Provide the (x, y) coordinate of the cell's center where the given text is located.  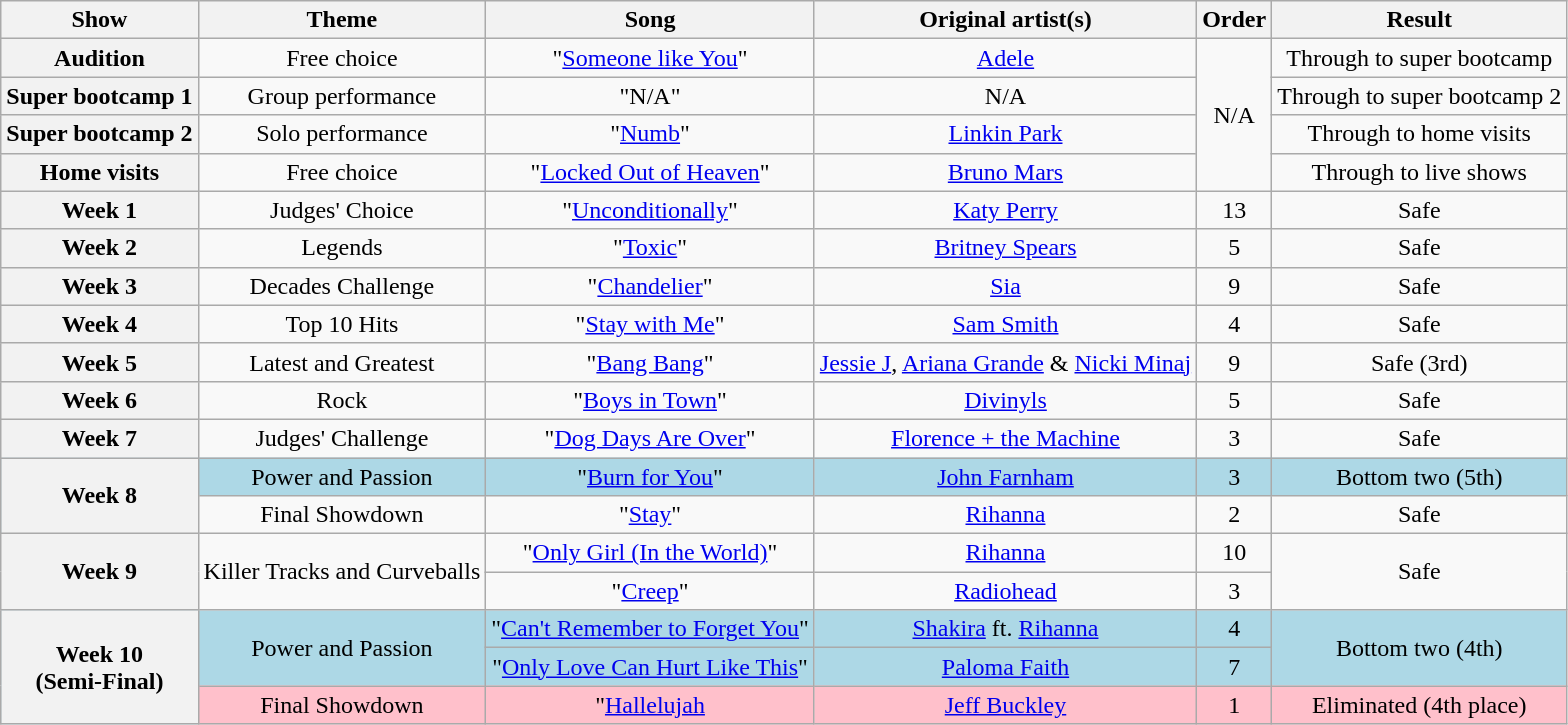
"Stay with Me" (650, 324)
Top 10 Hits (342, 324)
"Dog Days Are Over" (650, 438)
Through to super bootcamp (1420, 58)
Safe (3rd) (1420, 362)
Week 5 (100, 362)
Solo performance (342, 134)
Group performance (342, 96)
Theme (342, 20)
Florence + the Machine (1005, 438)
Adele (1005, 58)
Jessie J, Ariana Grande & Nicki Minaj (1005, 362)
Show (100, 20)
Order (1234, 20)
"Burn for You" (650, 477)
Rock (342, 400)
Week 7 (100, 438)
Week 10(Semi-Final) (100, 667)
"Only Girl (In the World)" (650, 553)
7 (1234, 667)
"Hallelujah (650, 705)
"Someone like You" (650, 58)
Divinyls (1005, 400)
Through to home visits (1420, 134)
Katy Perry (1005, 210)
Bottom two (5th) (1420, 477)
Killer Tracks and Curveballs (342, 572)
"Toxic" (650, 248)
Bruno Mars (1005, 172)
"Bang Bang" (650, 362)
Sia (1005, 286)
Song (650, 20)
"Creep" (650, 591)
Audition (100, 58)
13 (1234, 210)
Week 9 (100, 572)
10 (1234, 553)
"Unconditionally" (650, 210)
"Stay" (650, 515)
John Farnham (1005, 477)
Week 4 (100, 324)
Paloma Faith (1005, 667)
Judges' Challenge (342, 438)
"N/A" (650, 96)
"Can't Remember to Forget You" (650, 629)
Eliminated (4th place) (1420, 705)
Linkin Park (1005, 134)
Judges' Choice (342, 210)
"Numb" (650, 134)
Through to live shows (1420, 172)
1 (1234, 705)
Legends (342, 248)
Bottom two (4th) (1420, 648)
Latest and Greatest (342, 362)
Week 1 (100, 210)
Week 8 (100, 496)
Result (1420, 20)
Radiohead (1005, 591)
Original artist(s) (1005, 20)
"Locked Out of Heaven" (650, 172)
Decades Challenge (342, 286)
Through to super bootcamp 2 (1420, 96)
Week 6 (100, 400)
Super bootcamp 1 (100, 96)
2 (1234, 515)
"Boys in Town" (650, 400)
Super bootcamp 2 (100, 134)
Week 3 (100, 286)
Sam Smith (1005, 324)
Week 2 (100, 248)
Shakira ft. Rihanna (1005, 629)
Jeff Buckley (1005, 705)
"Only Love Can Hurt Like This" (650, 667)
Home visits (100, 172)
Britney Spears (1005, 248)
"Chandelier" (650, 286)
